For the text-containing cell, return its midpoint in [X, Y] coordinate format. 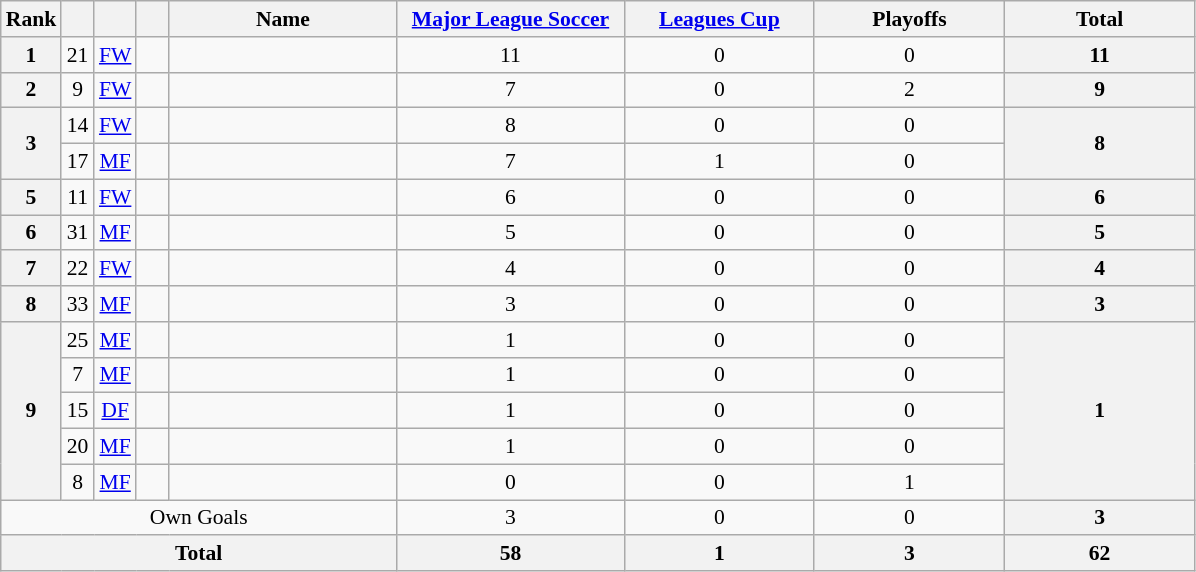
Leagues Cup [719, 19]
33 [78, 304]
Own Goals [199, 518]
14 [78, 126]
DF [116, 411]
Major League Soccer [511, 19]
21 [78, 55]
25 [78, 340]
62 [1100, 554]
15 [78, 411]
31 [78, 233]
Rank [32, 19]
Name [283, 19]
Playoffs [909, 19]
17 [78, 162]
22 [78, 269]
58 [511, 554]
20 [78, 447]
